Extract the (X, Y) coordinate from the center of the cell holding the provided text.  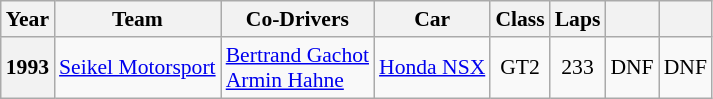
Class (520, 19)
Year (28, 19)
Bertrand Gachot Armin Hahne (298, 68)
Honda NSX (432, 68)
233 (578, 68)
Seikel Motorsport (138, 68)
Car (432, 19)
1993 (28, 68)
GT2 (520, 68)
Team (138, 19)
Laps (578, 19)
Co-Drivers (298, 19)
